Determine the [x, y] coordinate at the center of the cell enclosing the given text.  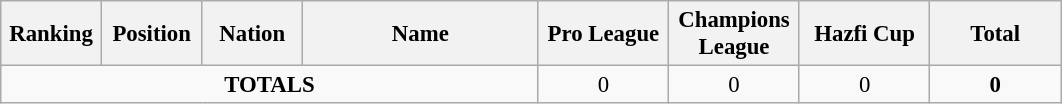
TOTALS [270, 85]
Ranking [52, 34]
Hazfi Cup [864, 34]
Name [421, 34]
Pro League [604, 34]
Nation [252, 34]
Position [152, 34]
Total [996, 34]
Champions League [734, 34]
